Capture the cell that displays the provided text and extract its (X, Y) central coordinate. 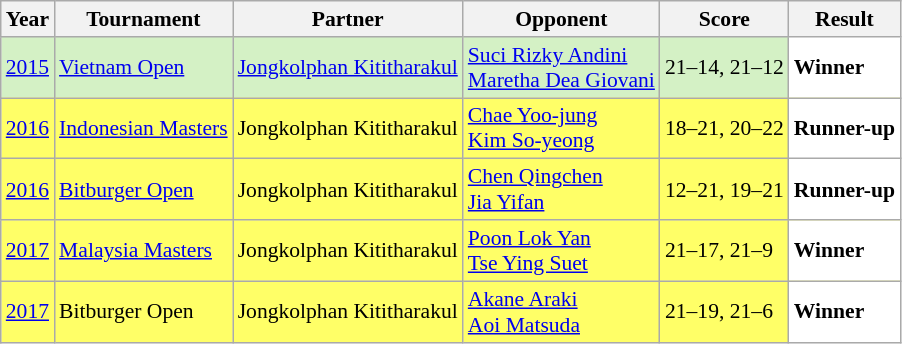
Opponent (562, 19)
Malaysia Masters (144, 250)
Score (724, 19)
18–21, 20–22 (724, 128)
Indonesian Masters (144, 128)
12–21, 19–21 (724, 190)
Poon Lok Yan Tse Ying Suet (562, 250)
Chae Yoo-jung Kim So-yeong (562, 128)
21–17, 21–9 (724, 250)
Partner (348, 19)
Chen Qingchen Jia Yifan (562, 190)
21–19, 21–6 (724, 312)
Suci Rizky Andini Maretha Dea Giovani (562, 68)
2015 (28, 68)
Tournament (144, 19)
21–14, 21–12 (724, 68)
Akane Araki Aoi Matsuda (562, 312)
Year (28, 19)
Vietnam Open (144, 68)
Result (844, 19)
